Detect which cell encompasses the target text, then output its [x, y] center coordinate. 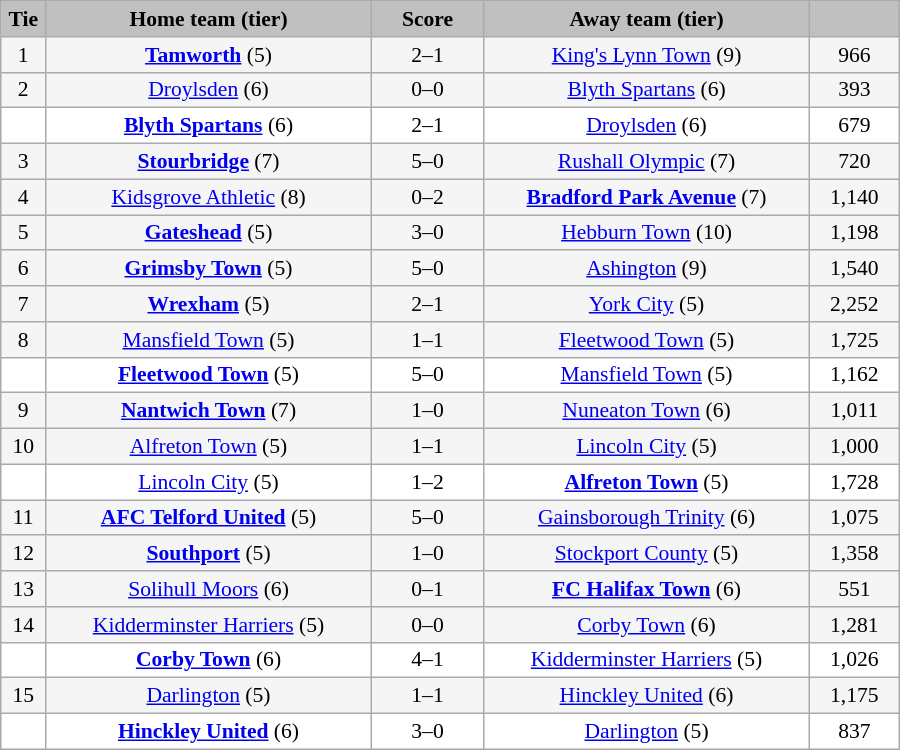
10 [24, 447]
Southport (5) [209, 554]
Hebburn Town (10) [647, 233]
720 [854, 162]
Home team (tier) [209, 19]
Tie [24, 19]
Grimsby Town (5) [209, 269]
2 [24, 90]
14 [24, 625]
Nuneaton Town (6) [647, 411]
4–1 [427, 660]
1,175 [854, 696]
1,358 [854, 554]
King's Lynn Town (9) [647, 55]
Nantwich Town (7) [209, 411]
Gateshead (5) [209, 233]
Ashington (9) [647, 269]
0–2 [427, 197]
9 [24, 411]
2,252 [854, 304]
393 [854, 90]
1,026 [854, 660]
York City (5) [647, 304]
6 [24, 269]
5 [24, 233]
Gainsborough Trinity (6) [647, 518]
Tamworth (5) [209, 55]
11 [24, 518]
1,140 [854, 197]
Bradford Park Avenue (7) [647, 197]
AFC Telford United (5) [209, 518]
15 [24, 696]
7 [24, 304]
966 [854, 55]
1,281 [854, 625]
Wrexham (5) [209, 304]
Kidsgrove Athletic (8) [209, 197]
Stockport County (5) [647, 554]
1,725 [854, 340]
1,000 [854, 447]
1 [24, 55]
1,540 [854, 269]
3 [24, 162]
0–1 [427, 589]
8 [24, 340]
Stourbridge (7) [209, 162]
13 [24, 589]
12 [24, 554]
Solihull Moors (6) [209, 589]
1,728 [854, 482]
679 [854, 126]
1,162 [854, 375]
1,198 [854, 233]
1,075 [854, 518]
1–2 [427, 482]
4 [24, 197]
FC Halifax Town (6) [647, 589]
837 [854, 732]
551 [854, 589]
Away team (tier) [647, 19]
1,011 [854, 411]
Rushall Olympic (7) [647, 162]
Score [427, 19]
